Determine the (x, y) coordinate at the center of the cell enclosing the given text.  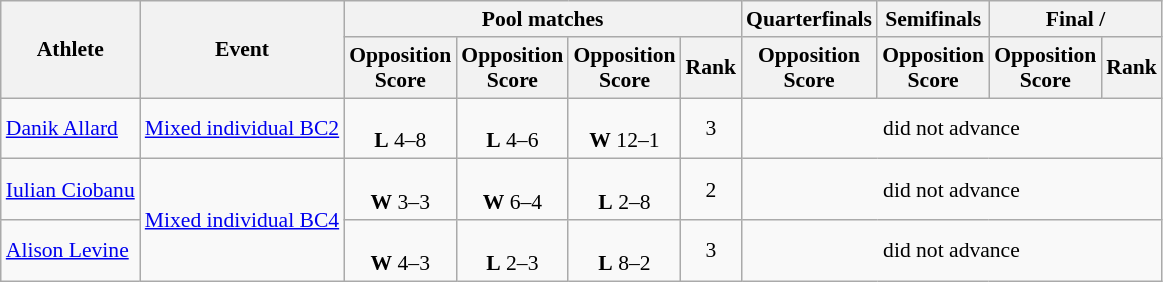
Event (242, 50)
W 3–3 (400, 190)
Quarterfinals (809, 19)
Final / (1076, 19)
Semifinals (933, 19)
Athlete (70, 50)
W 6–4 (512, 190)
Pool matches (542, 19)
L 8–2 (624, 250)
Mixed individual BC2 (242, 128)
Alison Levine (70, 250)
L 2–8 (624, 190)
Danik Allard (70, 128)
L 2–3 (512, 250)
2 (712, 190)
W 12–1 (624, 128)
Iulian Ciobanu (70, 190)
L 4–8 (400, 128)
Mixed individual BC4 (242, 220)
W 4–3 (400, 250)
L 4–6 (512, 128)
